Locate the cell with the specified text and output its [x, y] center coordinate. 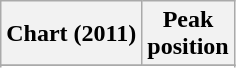
Chart (2011) [72, 34]
Peakposition [188, 34]
